Output the (X, Y) coordinate of the center of the cell containing the given text.  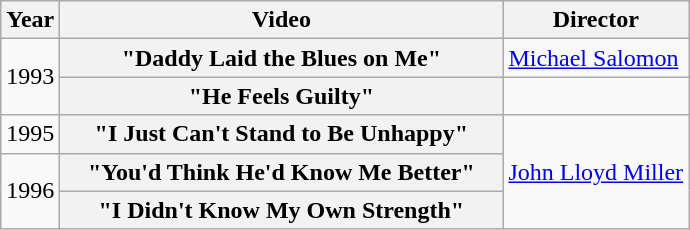
Video (282, 20)
Year (30, 20)
Director (596, 20)
"Daddy Laid the Blues on Me" (282, 58)
1995 (30, 134)
"I Just Can't Stand to Be Unhappy" (282, 134)
"I Didn't Know My Own Strength" (282, 210)
John Lloyd Miller (596, 172)
Michael Salomon (596, 58)
"You'd Think He'd Know Me Better" (282, 172)
1996 (30, 191)
1993 (30, 77)
"He Feels Guilty" (282, 96)
